Scan for the cell matching the given text and deliver its (x, y) coordinate at center. 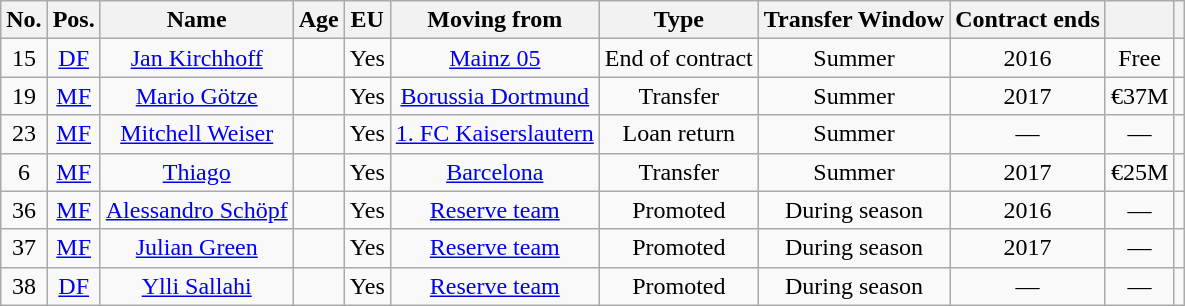
Barcelona (494, 172)
Mario Götze (196, 96)
37 (24, 248)
Free (1139, 58)
Alessandro Schöpf (196, 210)
Pos. (74, 20)
Mitchell Weiser (196, 134)
36 (24, 210)
Loan return (678, 134)
Type (678, 20)
Age (318, 20)
23 (24, 134)
19 (24, 96)
End of contract (678, 58)
Borussia Dortmund (494, 96)
EU (367, 20)
Ylli Sallahi (196, 286)
15 (24, 58)
38 (24, 286)
Moving from (494, 20)
€37M (1139, 96)
No. (24, 20)
Thiago (196, 172)
Julian Green (196, 248)
Jan Kirchhoff (196, 58)
1. FC Kaiserslautern (494, 134)
Mainz 05 (494, 58)
€25M (1139, 172)
Transfer Window (854, 20)
Contract ends (1028, 20)
6 (24, 172)
Name (196, 20)
